Determine the [x, y] coordinate at the center of the cell enclosing the given text.  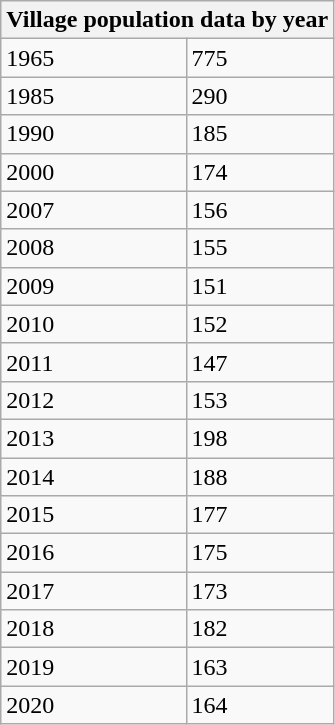
188 [260, 477]
2014 [94, 477]
156 [260, 210]
290 [260, 96]
2010 [94, 324]
2017 [94, 591]
151 [260, 286]
2008 [94, 248]
174 [260, 172]
Village population data by year [168, 20]
2018 [94, 629]
175 [260, 553]
1965 [94, 58]
173 [260, 591]
198 [260, 438]
2020 [94, 705]
147 [260, 362]
152 [260, 324]
2007 [94, 210]
2000 [94, 172]
1990 [94, 134]
1985 [94, 96]
2009 [94, 286]
177 [260, 515]
155 [260, 248]
153 [260, 400]
775 [260, 58]
2013 [94, 438]
2012 [94, 400]
2016 [94, 553]
2011 [94, 362]
2019 [94, 667]
2015 [94, 515]
185 [260, 134]
163 [260, 667]
182 [260, 629]
164 [260, 705]
